Return the (X, Y) coordinate for the center point of the cell that contains the specified text.  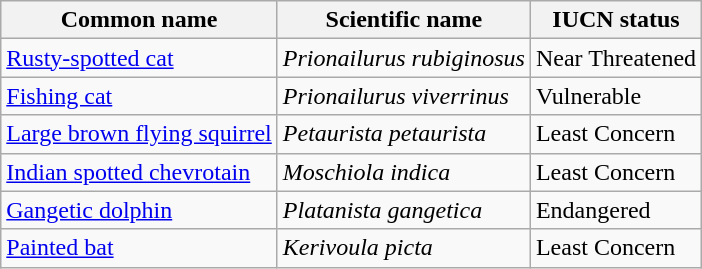
Near Threatened (616, 58)
Painted bat (140, 248)
Rusty-spotted cat (140, 58)
Moschiola indica (404, 172)
Prionailurus rubiginosus (404, 58)
Platanista gangetica (404, 210)
IUCN status (616, 20)
Prionailurus viverrinus (404, 96)
Large brown flying squirrel (140, 134)
Fishing cat (140, 96)
Gangetic dolphin (140, 210)
Petaurista petaurista (404, 134)
Indian spotted chevrotain (140, 172)
Kerivoula picta (404, 248)
Scientific name (404, 20)
Endangered (616, 210)
Vulnerable (616, 96)
Common name (140, 20)
